Scan for the cell matching the given text and deliver its [x, y] coordinate at center. 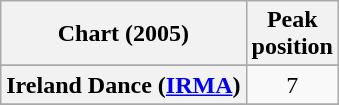
7 [292, 85]
Ireland Dance (IRMA) [124, 85]
Chart (2005) [124, 34]
Peakposition [292, 34]
